Scan for the cell matching the given text and deliver its (X, Y) coordinate at center. 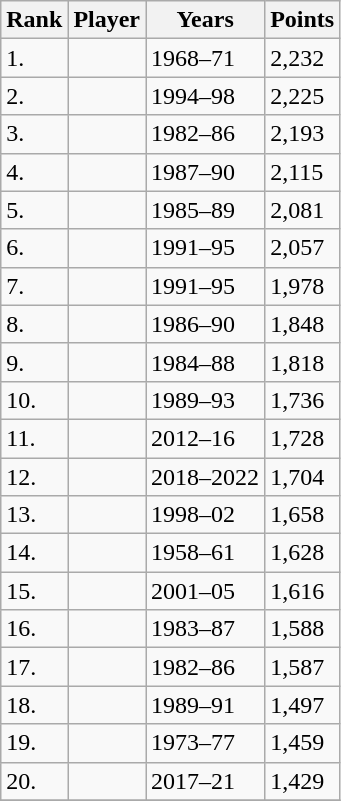
Points (302, 20)
14. (34, 553)
1,459 (302, 743)
1968–71 (206, 58)
9. (34, 362)
1983–87 (206, 629)
16. (34, 629)
1,848 (302, 324)
1986–90 (206, 324)
Player (107, 20)
3. (34, 134)
2,232 (302, 58)
1985–89 (206, 210)
12. (34, 477)
2,115 (302, 172)
7. (34, 286)
1989–91 (206, 705)
2017–21 (206, 781)
15. (34, 591)
2,057 (302, 248)
6. (34, 248)
1,978 (302, 286)
2,193 (302, 134)
1,497 (302, 705)
1,587 (302, 667)
1,704 (302, 477)
Years (206, 20)
1984–88 (206, 362)
17. (34, 667)
4. (34, 172)
1,588 (302, 629)
2,225 (302, 96)
10. (34, 400)
1,818 (302, 362)
1,628 (302, 553)
8. (34, 324)
1. (34, 58)
1,616 (302, 591)
1994–98 (206, 96)
18. (34, 705)
2012–16 (206, 438)
13. (34, 515)
19. (34, 743)
20. (34, 781)
11. (34, 438)
2. (34, 96)
1,736 (302, 400)
1,728 (302, 438)
1998–02 (206, 515)
1,658 (302, 515)
5. (34, 210)
1958–61 (206, 553)
1987–90 (206, 172)
1,429 (302, 781)
2001–05 (206, 591)
2,081 (302, 210)
2018–2022 (206, 477)
Rank (34, 20)
1973–77 (206, 743)
1989–93 (206, 400)
